Return the (X, Y) coordinate for the center point of the cell that contains the specified text.  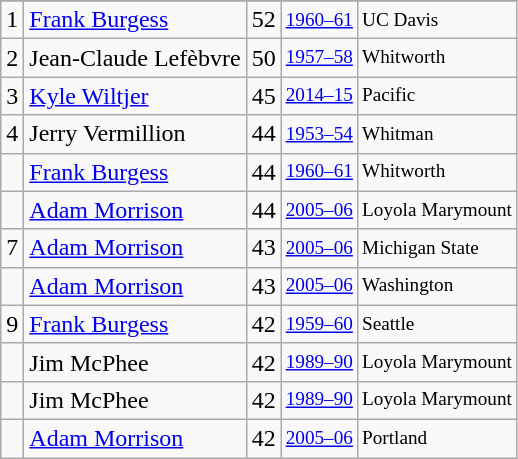
1957–58 (319, 58)
52 (264, 20)
2014–15 (319, 96)
7 (12, 248)
Washington (436, 286)
4 (12, 134)
Jerry Vermillion (135, 134)
Seattle (436, 324)
1 (12, 20)
50 (264, 58)
Jean-Claude Lefèbvre (135, 58)
3 (12, 96)
9 (12, 324)
UC Davis (436, 20)
Michigan State (436, 248)
Pacific (436, 96)
45 (264, 96)
Whitman (436, 134)
1959–60 (319, 324)
2 (12, 58)
Kyle Wiltjer (135, 96)
1953–54 (319, 134)
Portland (436, 438)
